For the text-containing cell, return its midpoint in [X, Y] coordinate format. 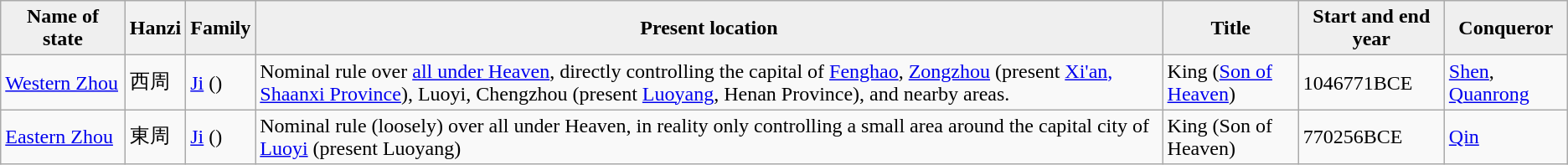
1046771BCE [1371, 82]
Qin [1506, 137]
Present location [709, 28]
Nominal rule (loosely) over all under Heaven, in reality only controlling a small area around the capital city of Luoyi (present Luoyang) [709, 137]
Shen, Quanrong [1506, 82]
西周 [155, 82]
770256BCE [1371, 137]
Start and end year [1371, 28]
Hanzi [155, 28]
Eastern Zhou [64, 137]
Title [1230, 28]
Western Zhou [64, 82]
Conqueror [1506, 28]
東周 [155, 137]
Family [221, 28]
Name of state [64, 28]
